Scan for the cell matching the given text and deliver its [x, y] coordinate at center. 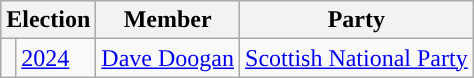
Election [48, 20]
Member [168, 20]
Party [357, 20]
2024 [56, 58]
Dave Doogan [168, 58]
Scottish National Party [357, 58]
